Detect which cell encompasses the target text, then output its [x, y] center coordinate. 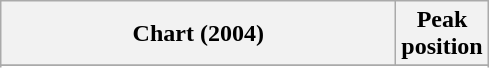
Chart (2004) [198, 34]
Peak position [442, 34]
